Return the [x, y] coordinate for the center point of the cell that contains the specified text.  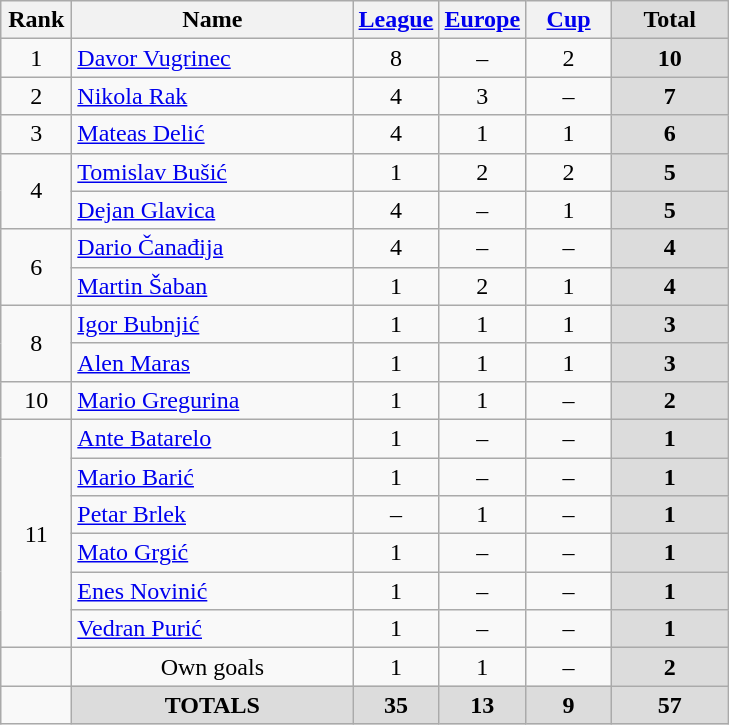
Davor Vugrinec [212, 58]
Mato Grgić [212, 553]
Petar Brlek [212, 515]
Dario Čanađija [212, 248]
11 [36, 533]
Rank [36, 20]
Ante Batarelo [212, 438]
Mario Barić [212, 477]
Mario Gregurina [212, 400]
35 [396, 705]
Nikola Rak [212, 96]
Mateas Delić [212, 134]
Dejan Glavica [212, 210]
Igor Bubnjić [212, 324]
Vedran Purić [212, 629]
13 [482, 705]
Europe [482, 20]
Cup [569, 20]
Tomislav Bušić [212, 172]
Name [212, 20]
Enes Novinić [212, 591]
Alen Maras [212, 362]
7 [670, 96]
57 [670, 705]
Martin Šaban [212, 286]
9 [569, 705]
TOTALS [212, 705]
Own goals [212, 667]
Total [670, 20]
League [396, 20]
